Provide the [X, Y] coordinate of the cell's center where the given text is located.  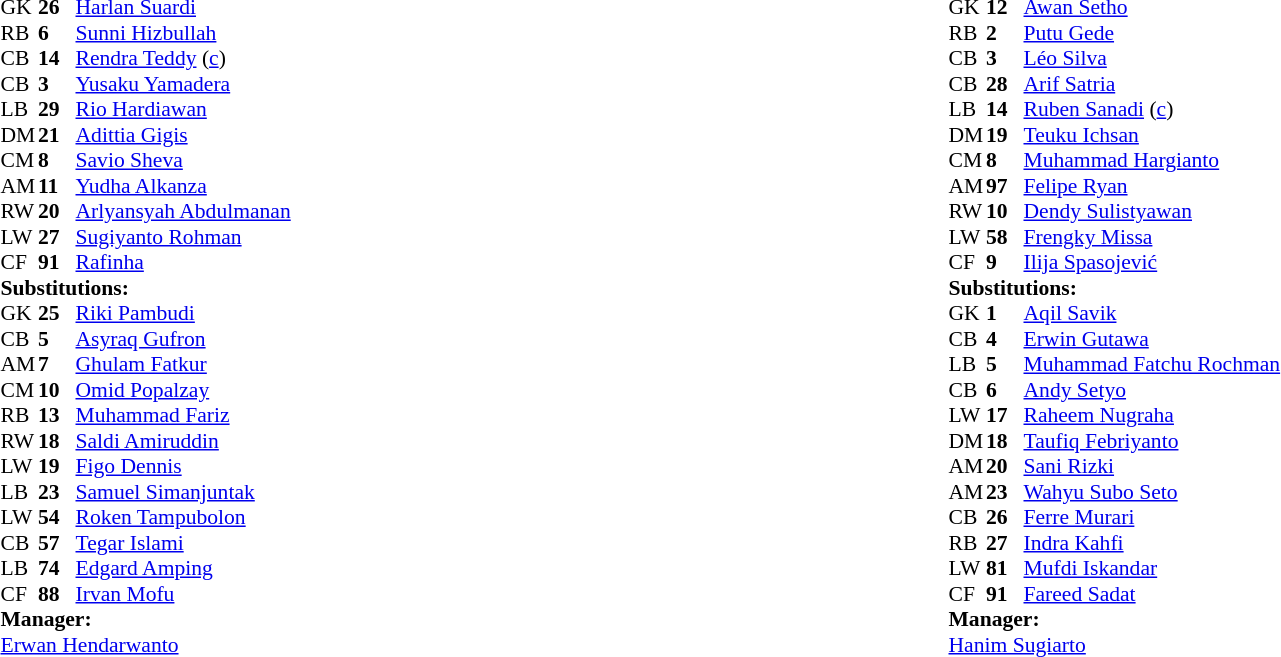
Ferre Murari [1152, 517]
54 [57, 517]
Tegar Islami [184, 543]
Asyraq Gufron [184, 339]
Adittia Gigis [184, 135]
Wahyu Subo Seto [1152, 492]
Samuel Simanjuntak [184, 492]
Léo Silva [1152, 59]
4 [1005, 339]
Saldi Amiruddin [184, 441]
Edgard Amping [184, 569]
Muhammad Fariz [184, 415]
Frengky Missa [1152, 237]
Ghulam Fatkur [184, 365]
Rio Hardiawan [184, 109]
Putu Gede [1152, 33]
Dendy Sulistyawan [1152, 211]
Sugiyanto Rohman [184, 237]
21 [57, 135]
Felipe Ryan [1152, 186]
Raheem Nugraha [1152, 415]
Ruben Sanadi (c) [1152, 109]
1 [1005, 313]
Rafinha [184, 263]
Mufdi Iskandar [1152, 569]
74 [57, 569]
Irvan Mofu [184, 594]
Yudha Alkanza [184, 186]
7 [57, 365]
26 [1005, 517]
Teuku Ichsan [1152, 135]
81 [1005, 569]
Ilija Spasojević [1152, 263]
Andy Setyo [1152, 390]
Erwin Gutawa [1152, 339]
57 [57, 543]
Muhammad Hargianto [1152, 161]
Roken Tampubolon [184, 517]
Sunni Hizbullah [184, 33]
Figo Dennis [184, 467]
Arif Satria [1152, 84]
9 [1005, 263]
Fareed Sadat [1152, 594]
17 [1005, 415]
28 [1005, 84]
88 [57, 594]
25 [57, 313]
97 [1005, 186]
Taufiq Febriyanto [1152, 441]
Savio Sheva [184, 161]
2 [1005, 33]
Rendra Teddy (c) [184, 59]
Aqil Savik [1152, 313]
29 [57, 109]
Sani Rizki [1152, 467]
13 [57, 415]
11 [57, 186]
Riki Pambudi [184, 313]
Arlyansyah Abdulmanan [184, 211]
58 [1005, 237]
Yusaku Yamadera [184, 84]
Indra Kahfi [1152, 543]
Muhammad Fatchu Rochman [1152, 365]
Omid Popalzay [184, 390]
